Determine the (X, Y) coordinate at the center of the cell enclosing the given text.  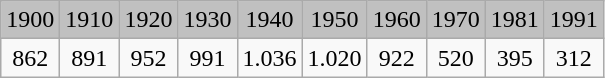
1920 (148, 20)
922 (396, 58)
520 (456, 58)
891 (90, 58)
1950 (334, 20)
1981 (514, 20)
991 (208, 58)
1930 (208, 20)
952 (148, 58)
1991 (574, 20)
1940 (270, 20)
395 (514, 58)
1.036 (270, 58)
1960 (396, 20)
862 (30, 58)
312 (574, 58)
1910 (90, 20)
1900 (30, 20)
1.020 (334, 58)
1970 (456, 20)
